From the cell containing the given text, extract its center point as (X, Y) coordinate. 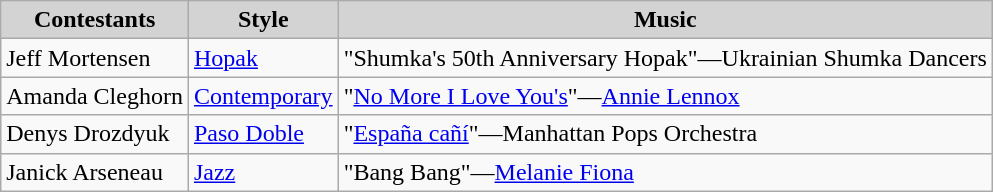
Hopak (263, 58)
Style (263, 20)
Paso Doble (263, 134)
Amanda Cleghorn (95, 96)
"No More I Love You's"—Annie Lennox (665, 96)
"Bang Bang"—Melanie Fiona (665, 172)
"España cañí"—Manhattan Pops Orchestra (665, 134)
Jazz (263, 172)
"Shumka's 50th Anniversary Hopak"—Ukrainian Shumka Dancers (665, 58)
Janick Arseneau (95, 172)
Contestants (95, 20)
Denys Drozdyuk (95, 134)
Contemporary (263, 96)
Jeff Mortensen (95, 58)
Music (665, 20)
